Scan for the cell matching the given text and deliver its (X, Y) coordinate at center. 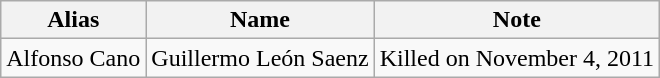
Alfonso Cano (74, 58)
Name (260, 20)
Alias (74, 20)
Guillermo León Saenz (260, 58)
Note (516, 20)
Killed on November 4, 2011 (516, 58)
